Output the [x, y] coordinate of the center of the cell containing the given text.  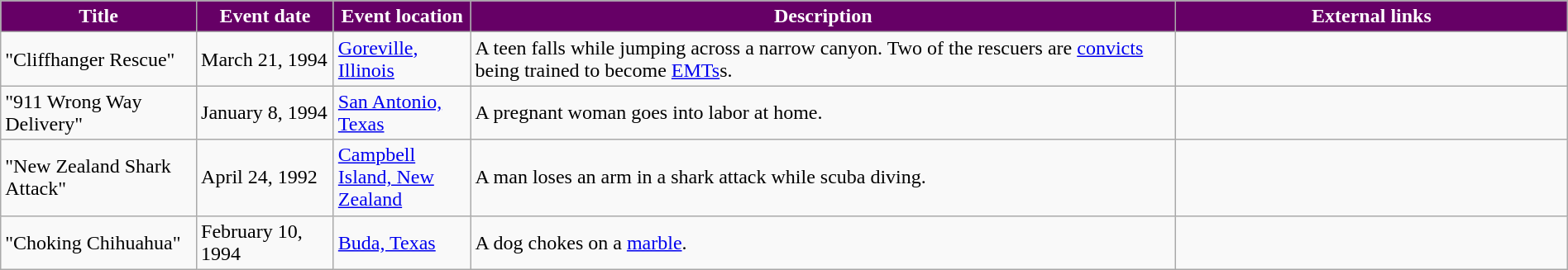
Description [824, 17]
March 21, 1994 [265, 59]
Campbell Island, New Zealand [402, 178]
A teen falls while jumping across a narrow canyon. Two of the rescuers are convicts being trained to become EMTss. [824, 59]
A dog chokes on a marble. [824, 243]
Event location [402, 17]
April 24, 1992 [265, 178]
Title [99, 17]
Buda, Texas [402, 243]
"Choking Chihuahua" [99, 243]
"New Zealand Shark Attack" [99, 178]
A man loses an arm in a shark attack while scuba diving. [824, 178]
February 10, 1994 [265, 243]
A pregnant woman goes into labor at home. [824, 112]
Goreville, Illinois [402, 59]
Event date [265, 17]
San Antonio, Texas [402, 112]
"Cliffhanger Rescue" [99, 59]
January 8, 1994 [265, 112]
"911 Wrong Way Delivery" [99, 112]
External links [1372, 17]
